Identify which cell holds the provided text, then report its (x, y) central coordinate. 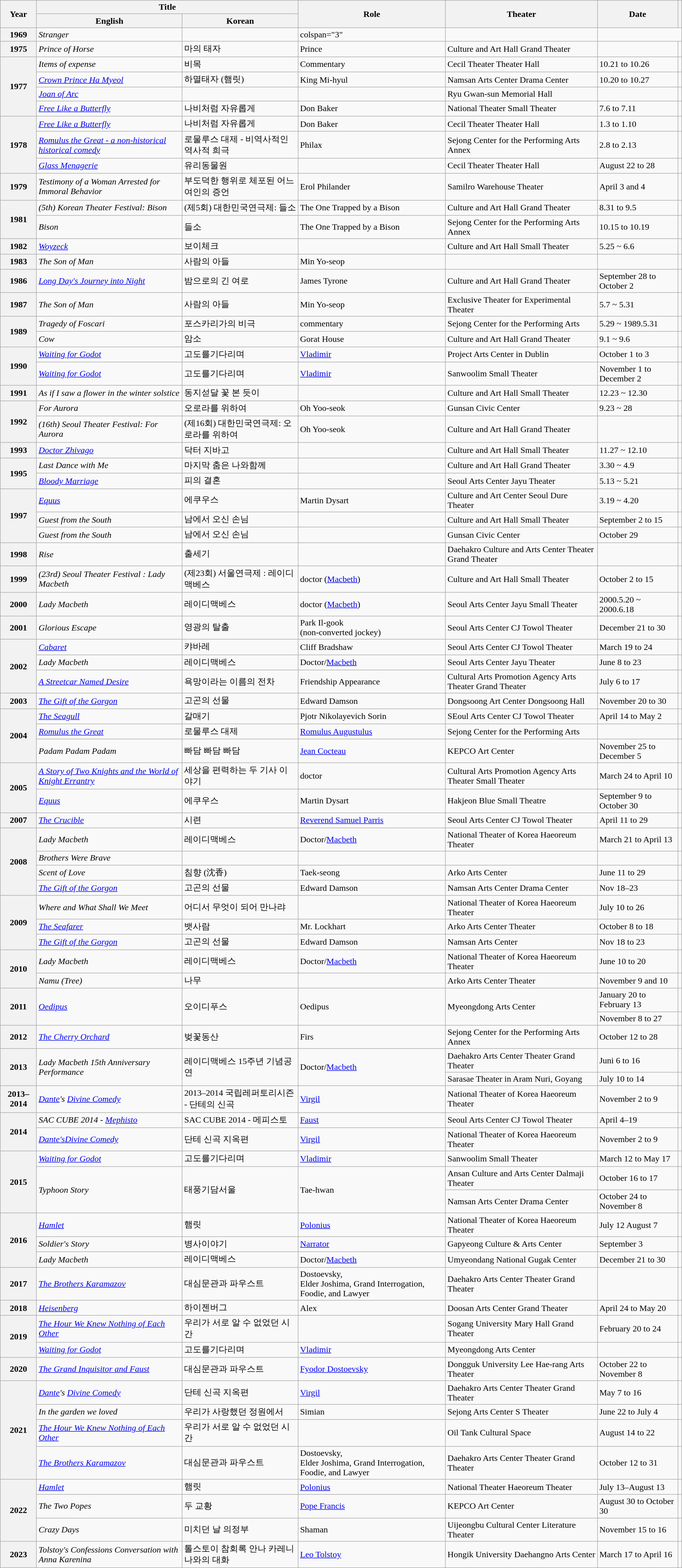
July 10 to 26 (637, 907)
Tragedy of Foscari (109, 324)
닥터 지바고 (240, 450)
July 13–August 13 (637, 1487)
Mr. Lockhart (372, 927)
Leo Tolstoy (372, 1555)
Bison (109, 227)
National Theater Small Theater (522, 109)
Narrator (372, 1244)
1987 (19, 304)
5.29 ~ 1989.5.31 (637, 324)
톨스토이 참회록 안나 카레니나와의 대화 (240, 1555)
우리가 사랑했던 정원에서 (240, 1412)
2000 (19, 604)
1982 (19, 247)
Glass Menagerie (109, 166)
Year (19, 14)
November 8 to 27 (637, 1018)
마의 태자 (240, 49)
March 17 to April 16 (637, 1555)
June 10 to 20 (637, 961)
밤으로의 긴 여로 (240, 281)
Heisenberg (109, 1308)
Philax (372, 145)
October 24 to November 8 (637, 1201)
Daehakro Culture and Arts Center Theater Grand Theater (522, 554)
A Streetcar Named Desire (109, 682)
The Crucible (109, 820)
5.7 ~ 5.31 (637, 304)
Pope Francis (372, 1506)
벚꽃동산 (240, 1037)
Padam Padam Padam (109, 751)
1975 (19, 49)
오이디푸스 (240, 1007)
8.31 to 9.5 (637, 208)
September 28 to October 2 (637, 281)
Pjotr Nikolayevich Sorin (372, 716)
1999 (19, 579)
2005 (19, 787)
June 22 to July 4 (637, 1412)
July 10 to 14 (637, 1079)
오로라를 위하여 (240, 408)
Park Il-gook(non-converted jockey) (372, 628)
1.3 to 1.10 (637, 124)
2013 (19, 1067)
October 12 to 31 (637, 1463)
어디서 무엇이 되어 만나랴 (240, 907)
5.25 ~ 6.6 (637, 247)
2014 (19, 1132)
1983 (19, 262)
뱃사람 (240, 927)
Fyodor Dostoevsky (372, 1369)
1997 (19, 515)
A Story of Two Knights and the World of Knight Errantry (109, 776)
SEoul Arts Center CJ Towol Theater (522, 716)
1993 (19, 450)
Theater (522, 14)
1992 (19, 422)
November 20 to 30 (637, 701)
Reverend Samuel Parris (372, 820)
Cow (109, 339)
마지막 춤은 나와함께 (240, 466)
Culture and Art Center Seoul Dure Theater (522, 500)
2012 (19, 1037)
(16th) Seoul Theater Festival: For Aurora (109, 429)
Cultural Arts Promotion Agency Arts Theater Grand Theater (522, 682)
1990 (19, 366)
October 22 to November 8 (637, 1369)
1969 (19, 35)
August 30 to October 30 (637, 1506)
Dante'sDivine Comedy (109, 1140)
Prince (372, 49)
포스카리가의 비극 (240, 324)
February 20 to 24 (637, 1329)
Cultural Arts Promotion Agency Arts Theater Small Theater (522, 776)
April 14 to May 2 (637, 716)
Typhoon Story (109, 1190)
(제23회) 서울연극제 : 레이디 맥베스 (240, 579)
Doosan Arts Center Grand Theater (522, 1308)
April 11 to 29 (637, 820)
Dongguk University Lee Hae-rang Arts Theater (522, 1369)
Last Dance with Me (109, 466)
Scent of Love (109, 873)
Long Day's Journey into Night (109, 281)
Taek-seong (372, 873)
(제16회) 대한민국연극제: 오로라를 위하여 (240, 429)
July 12 August 7 (637, 1225)
September 3 (637, 1244)
Romulus Augustulus (372, 732)
SAC CUBE 2014 - 메피스토 (240, 1120)
Prince of Horse (109, 49)
2019 (19, 1337)
October 29 (637, 535)
Role (372, 14)
암소 (240, 339)
2023 (19, 1555)
September 9 to October 30 (637, 801)
1986 (19, 281)
Gorat House (372, 339)
Simian (372, 1412)
Ryu Gwan-sun Memorial Hall (522, 94)
2020 (19, 1369)
갈매기 (240, 716)
유리동물원 (240, 166)
Cliff Bradshaw (372, 647)
English (109, 21)
Sejong Arts Center S Theater (522, 1412)
욕망이라는 이름의 전차 (240, 682)
1981 (19, 219)
doctor (372, 776)
Seoul Arts Center Jayu Small Theater (522, 604)
10.15 to 10.19 (637, 227)
Crazy Days (109, 1530)
2009 (19, 922)
하이젠버그 (240, 1308)
March 19 to 24 (637, 647)
Hongik University Daehangno Arts Center (522, 1555)
1991 (19, 393)
The Cherry Orchard (109, 1037)
2015 (19, 1182)
Dongsoong Art Center Dongsoong Hall (522, 701)
12.23 ~ 12.30 (637, 393)
Nov 18–23 (637, 888)
Joan of Arc (109, 94)
비목 (240, 65)
Arko Arts Center (522, 873)
Crown Prince Ha Myeol (109, 80)
피의 결혼 (240, 481)
Romulus the Great (109, 732)
Cabaret (109, 647)
National Theater Haeoreum Theater (522, 1487)
August 22 to 28 (637, 166)
10.21 to 10.26 (637, 65)
2008 (19, 862)
1978 (19, 145)
미치던 날 의정부 (240, 1530)
Shaman (372, 1530)
October 16 to 17 (637, 1178)
Ansan Culture and Arts Center Dalmaji Theater (522, 1178)
출세기 (240, 554)
April 24 to May 20 (637, 1308)
시련 (240, 820)
Lady Macbeth 15th Anniversary Performance (109, 1067)
3.30 ~ 4.9 (637, 466)
Glorious Escape (109, 628)
Hakjeon Blue Small Theatre (522, 801)
As if I saw a flower in the winter solstice (109, 393)
태풍기담서울 (240, 1190)
로물루스 대제 (240, 732)
11.27 ~ 12.10 (637, 450)
보이체크 (240, 247)
Rise (109, 554)
Samilro Warehouse Theater (522, 187)
Korean (240, 21)
In the garden we loved (109, 1412)
세상을 편력하는 두 기사 이야기 (240, 776)
로물루스 대제 - 비역사적인 역사적 희극 (240, 145)
October 8 to 18 (637, 927)
Stranger (109, 35)
November 9 and 10 (637, 981)
1989 (19, 331)
1998 (19, 554)
commentary (372, 324)
August 14 to 22 (637, 1433)
들소 (240, 227)
November 25 to December 5 (637, 751)
April 3 and 4 (637, 187)
For Aurora (109, 408)
2018 (19, 1308)
Nov 18 to 23 (637, 942)
King Mi-hyul (372, 80)
1995 (19, 473)
Sarasae Theater in Aram Nuri, Goyang (522, 1079)
2007 (19, 820)
Doctor Zhivago (109, 450)
2011 (19, 1007)
나무 (240, 981)
Namu (Tree) (109, 981)
May 7 to 16 (637, 1393)
October 1 to 3 (637, 354)
colspan="3" (372, 35)
부도덕한 행위로 체포된 어느 여인의 증언 (240, 187)
2.8 to 2.13 (637, 145)
November 15 to 16 (637, 1530)
Faust (372, 1120)
The Grand Inquisitor and Faust (109, 1369)
7.6 to 7.11 (637, 109)
Gapyeong Culture & Arts Center (522, 1244)
1979 (19, 187)
January 20 to February 13 (637, 1000)
Commentary (372, 65)
Oil Tank Cultural Space (522, 1433)
하멸태자 (햄릿) (240, 80)
2013–2014 (19, 1099)
영광의 탈출 (240, 628)
빠담 빠담 빠담 (240, 751)
Romulus the Great - a non-historical historical comedy (109, 145)
2001 (19, 628)
Firs (372, 1037)
Items of expense (109, 65)
2013–2014 국립레퍼토리시즌 - 단테의 신곡 (240, 1099)
Exclusive Theater for Experimental Theater (522, 304)
2021 (19, 1430)
July 6 to 17 (637, 682)
Brothers Were Brave (109, 858)
November 1 to December 2 (637, 374)
James Tyrone (372, 281)
2016 (19, 1240)
Tae-hwan (372, 1190)
5.13 ~ 5.21 (637, 481)
Alex (372, 1308)
침향 (沈香) (240, 873)
Date (637, 14)
2022 (19, 1510)
9.23 ~ 28 (637, 408)
Umyeondang National Gugak Center (522, 1260)
9.1 ~ 9.6 (637, 339)
두 교황 (240, 1506)
The Seagull (109, 716)
The Seafarer (109, 927)
Jean Cocteau (372, 751)
동지섣달 꽃 본 듯이 (240, 393)
April 4–19 (637, 1120)
Uijeongbu Cultural Center Literature Theater (522, 1530)
Soldier's Story (109, 1244)
Sogang University Mary Hall Grand Theater (522, 1329)
March 12 to May 17 (637, 1159)
March 24 to April 10 (637, 776)
October 2 to 15 (637, 579)
September 2 to 15 (637, 520)
2017 (19, 1284)
병사이야기 (240, 1244)
캬바레 (240, 647)
레이디맥베스 15주년 기념공연 (240, 1067)
Friendship Appearance (372, 682)
2002 (19, 666)
Tolstoy's Confessions Conversation with Anna Karenina (109, 1555)
3.19 ~ 4.20 (637, 500)
October 12 to 28 (637, 1037)
2003 (19, 701)
1977 (19, 87)
(제5회) 대한민국연극제: 들소 (240, 208)
SAC CUBE 2014 - Mephisto (109, 1120)
Title (168, 7)
Bloody Marriage (109, 481)
Woyzeck (109, 247)
2004 (19, 735)
(23rd) Seoul Theater Festival : Lady Macbeth (109, 579)
The Two Popes (109, 1506)
2000.5.20 ~ 2000.6.18 (637, 604)
June 8 to 23 (637, 662)
Namsan Arts Center (522, 942)
Where and What Shall We Meet (109, 907)
2010 (19, 969)
Project Arts Center in Dublin (522, 354)
10.20 to 10.27 (637, 80)
March 21 to April 13 (637, 840)
Juni 6 to 16 (637, 1060)
Testimony of a Woman Arrested for Immoral Behavior (109, 187)
(5th) Korean Theater Festival: Bison (109, 208)
June 11 to 29 (637, 873)
Erol Philander (372, 187)
